Pinpoint the cell where the given text exists, returning its (x, y) midpoint coordinate. 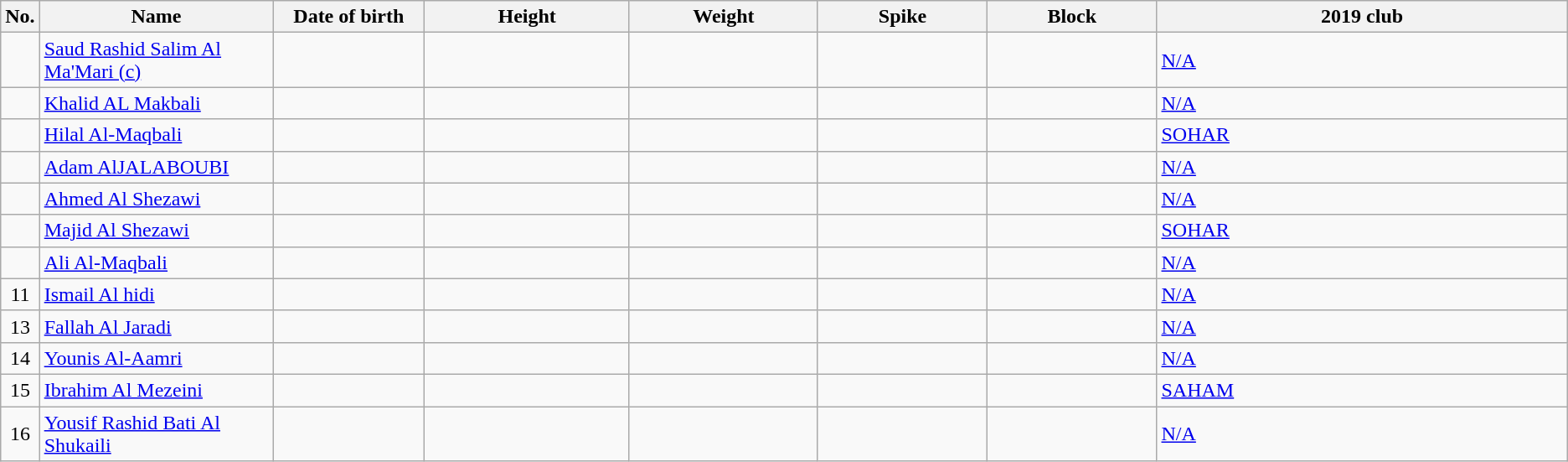
13 (20, 326)
Fallah Al Jaradi (156, 326)
Name (156, 17)
Ibrahim Al Mezeini (156, 390)
Block (1072, 17)
11 (20, 294)
15 (20, 390)
2019 club (1362, 17)
Date of birth (348, 17)
SAHAM (1362, 390)
16 (20, 433)
Weight (724, 17)
Majid Al Shezawi (156, 231)
Ali Al-Maqbali (156, 262)
Adam AlJALABOUBI (156, 167)
Height (528, 17)
Younis Al-Aamri (156, 358)
14 (20, 358)
Saud Rashid Salim Al Ma'Mari (c) (156, 60)
Hilal Al-Maqbali (156, 135)
No. (20, 17)
Khalid AL Makbali (156, 103)
Ismail Al hidi (156, 294)
Ahmed Al Shezawi (156, 199)
Spike (902, 17)
Yousif Rashid Bati Al Shukaili (156, 433)
